Provide the (x, y) coordinate of the cell's center where the given text is located.  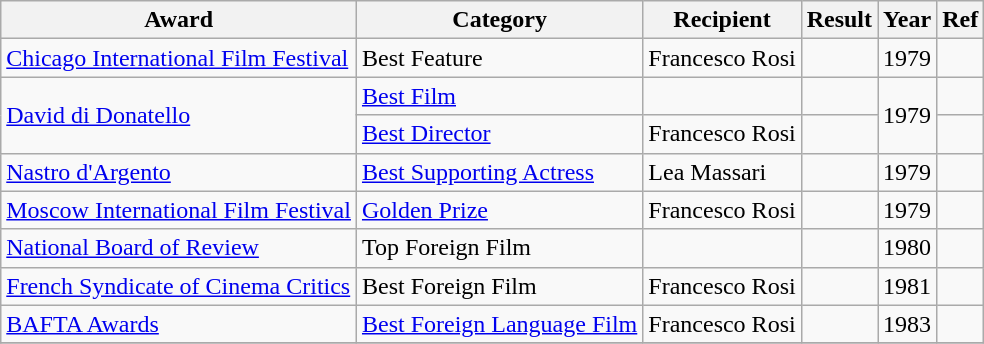
National Board of Review (179, 248)
Best Film (499, 96)
Best Foreign Language Film (499, 324)
1983 (908, 324)
Award (179, 20)
David di Donatello (179, 115)
Nastro d'Argento (179, 172)
Category (499, 20)
Top Foreign Film (499, 248)
Chicago International Film Festival (179, 58)
1981 (908, 286)
Year (908, 20)
BAFTA Awards (179, 324)
Golden Prize (499, 210)
Best Feature (499, 58)
1980 (908, 248)
Best Director (499, 134)
Result (839, 20)
Recipient (722, 20)
Ref (960, 20)
Lea Massari (722, 172)
Best Supporting Actress (499, 172)
Moscow International Film Festival (179, 210)
Best Foreign Film (499, 286)
French Syndicate of Cinema Critics (179, 286)
